Provide the [x, y] coordinate of the cell's center where the given text is located.  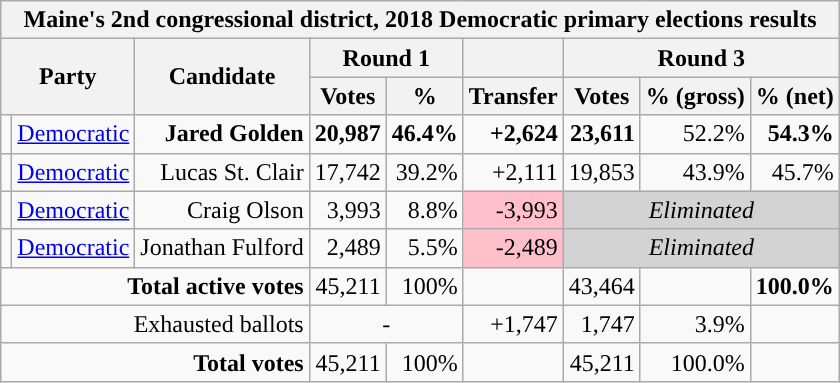
Jared Golden [222, 134]
45.7% [794, 172]
23,611 [602, 134]
39.2% [424, 172]
1,747 [602, 324]
3.9% [695, 324]
- [386, 324]
54.3% [794, 134]
Party [68, 77]
43.9% [695, 172]
% [424, 96]
+2,111 [513, 172]
Lucas St. Clair [222, 172]
Round 3 [701, 58]
Candidate [222, 77]
-2,489 [513, 248]
Total active votes [155, 286]
5.5% [424, 248]
Maine's 2nd congressional district, 2018 Democratic primary elections results [420, 20]
2,489 [348, 248]
Exhausted ballots [155, 324]
Total votes [155, 362]
52.2% [695, 134]
Jonathan Fulford [222, 248]
19,853 [602, 172]
Craig Olson [222, 210]
43,464 [602, 286]
+1,747 [513, 324]
17,742 [348, 172]
% (net) [794, 96]
20,987 [348, 134]
-3,993 [513, 210]
Transfer [513, 96]
3,993 [348, 210]
% (gross) [695, 96]
Round 1 [386, 58]
+2,624 [513, 134]
46.4% [424, 134]
8.8% [424, 210]
